Return [X, Y] of the center of cell containing provided text 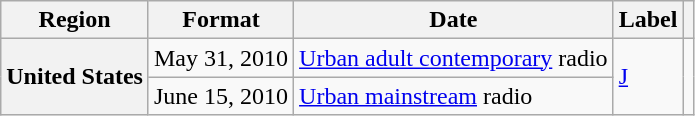
May 31, 2010 [220, 58]
United States [75, 77]
June 15, 2010 [220, 96]
Date [454, 20]
J [648, 77]
Urban mainstream radio [454, 96]
Format [220, 20]
Label [648, 20]
Region [75, 20]
Urban adult contemporary radio [454, 58]
